Output the [X, Y] coordinate of the center of the cell containing the given text.  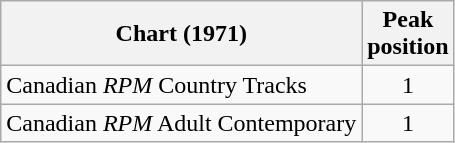
Canadian RPM Adult Contemporary [182, 123]
Chart (1971) [182, 34]
Peakposition [408, 34]
Canadian RPM Country Tracks [182, 85]
